Extract the [X, Y] coordinate from the center of the cell holding the provided text.  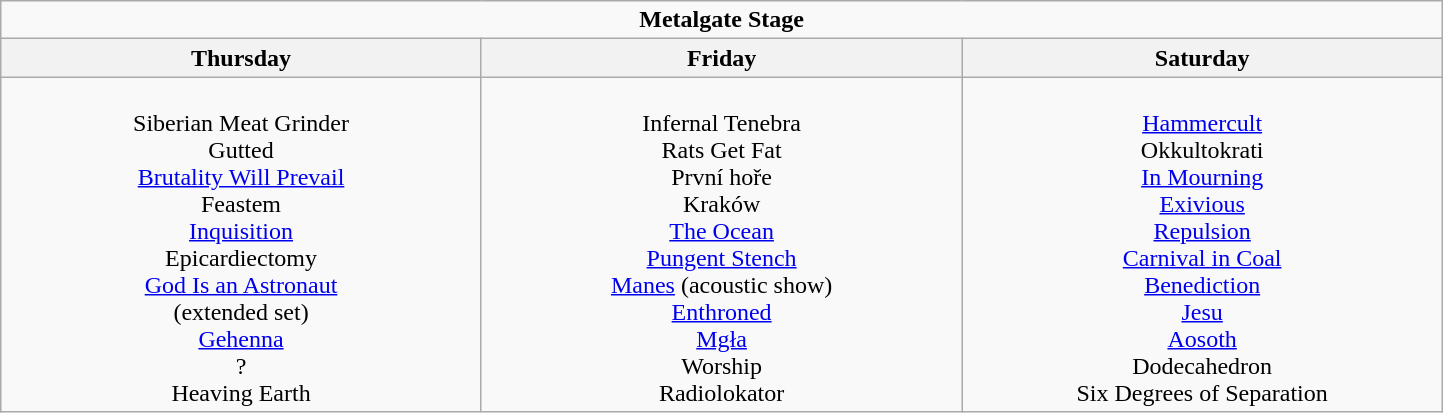
Friday [722, 58]
Thursday [242, 58]
Saturday [1202, 58]
Metalgate Stage [722, 20]
Infernal Tenebra Rats Get Fat První hoře Kraków The Ocean Pungent Stench Manes (acoustic show) Enthroned Mgła Worship Radiolokator [722, 244]
Hammercult Okkultokrati In Mourning Exivious Repulsion Carnival in Coal Benediction Jesu Aosoth Dodecahedron Six Degrees of Separation [1202, 244]
Siberian Meat Grinder Gutted Brutality Will Prevail Feastem Inquisition Epicardiectomy God Is an Astronaut (extended set) Gehenna ? Heaving Earth [242, 244]
